Search for the cell housing the specified text and yield its [X, Y] center coordinate. 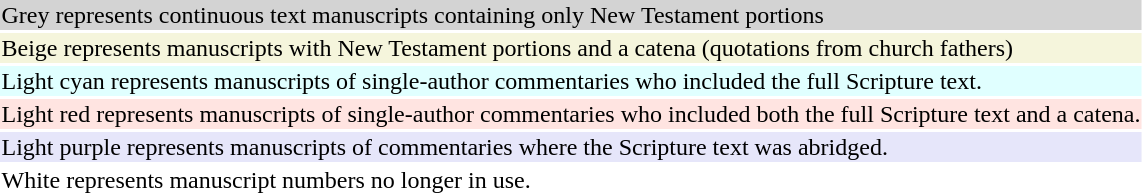
Light red represents manuscripts of single-author commentaries who included both the full Scripture text and a catena. [571, 114]
Beige represents manuscripts with New Testament portions and a catena (quotations from church fathers) [571, 48]
Light cyan represents manuscripts of single-author commentaries who included the full Scripture text. [571, 81]
Grey represents continuous text manuscripts containing only New Testament portions [571, 15]
Light purple represents manuscripts of commentaries where the Scripture text was abridged. [571, 147]
White represents manuscript numbers no longer in use. [571, 180]
